Provide the [X, Y] coordinate of the cell's center where the given text is located.  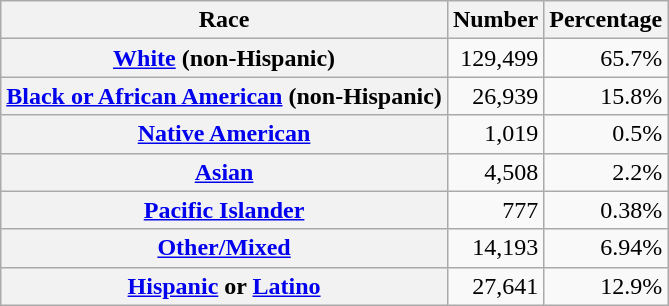
Other/Mixed [224, 248]
Race [224, 20]
2.2% [606, 172]
Pacific Islander [224, 210]
27,641 [495, 286]
4,508 [495, 172]
Black or African American (non-Hispanic) [224, 96]
777 [495, 210]
6.94% [606, 248]
Asian [224, 172]
1,019 [495, 134]
0.38% [606, 210]
65.7% [606, 58]
Native American [224, 134]
129,499 [495, 58]
12.9% [606, 286]
Number [495, 20]
Hispanic or Latino [224, 286]
White (non-Hispanic) [224, 58]
15.8% [606, 96]
26,939 [495, 96]
0.5% [606, 134]
14,193 [495, 248]
Percentage [606, 20]
